Extract the [x, y] coordinate from the center of the cell holding the provided text.  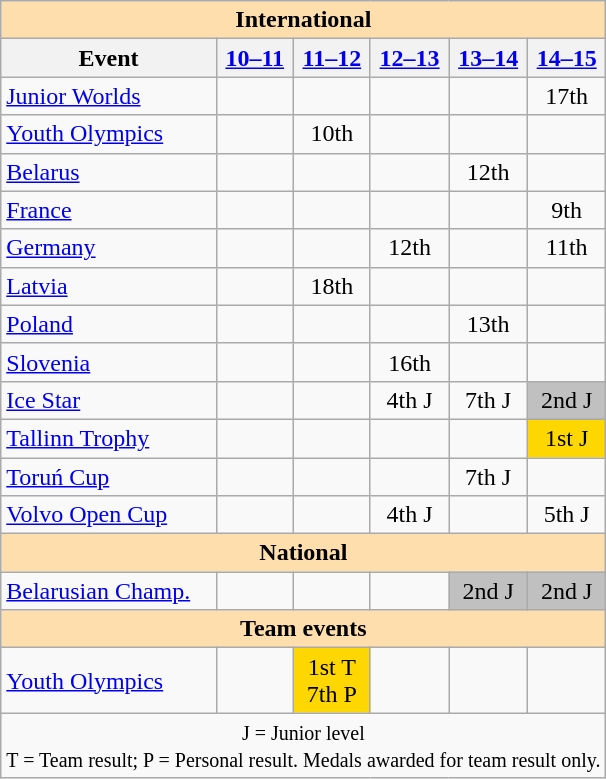
Slovenia [108, 362]
France [108, 210]
Belarus [108, 172]
National [304, 553]
13–14 [488, 58]
1st J [566, 438]
13th [488, 324]
11–12 [332, 58]
Volvo Open Cup [108, 515]
11th [566, 248]
Poland [108, 324]
Latvia [108, 286]
5th J [566, 515]
International [304, 20]
Belarusian Champ. [108, 591]
10–11 [254, 58]
Germany [108, 248]
16th [410, 362]
Team events [304, 629]
9th [566, 210]
J = Junior level T = Team result; P = Personal result. Medals awarded for team result only. [304, 746]
Ice Star [108, 400]
1st T 7th P [332, 680]
14–15 [566, 58]
10th [332, 134]
Toruń Cup [108, 477]
Junior Worlds [108, 96]
12–13 [410, 58]
18th [332, 286]
Event [108, 58]
17th [566, 96]
Tallinn Trophy [108, 438]
